Locate the cell with the specified text and output its [X, Y] center coordinate. 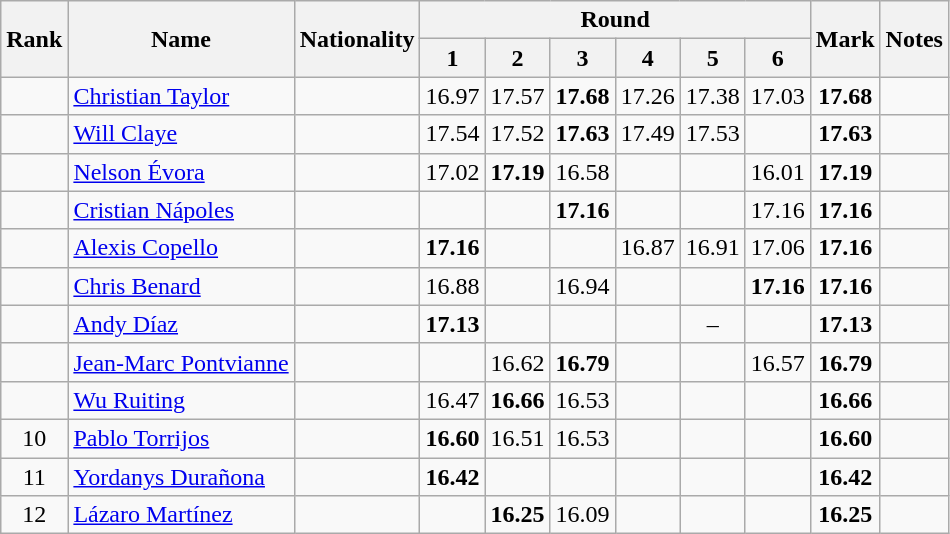
17.53 [712, 134]
Jean-Marc Pontvianne [181, 362]
16.91 [712, 248]
6 [778, 58]
17.49 [648, 134]
Round [615, 20]
16.94 [582, 286]
11 [34, 477]
16.01 [778, 172]
Christian Taylor [181, 96]
16.58 [582, 172]
Nationality [357, 39]
Alexis Copello [181, 248]
Cristian Nápoles [181, 210]
Andy Díaz [181, 324]
16.09 [582, 515]
12 [34, 515]
17.52 [518, 134]
Mark [845, 39]
Pablo Torrijos [181, 438]
5 [712, 58]
Yordanys Durañona [181, 477]
17.38 [712, 96]
10 [34, 438]
– [712, 324]
16.57 [778, 362]
17.57 [518, 96]
16.97 [452, 96]
Notes [914, 39]
16.62 [518, 362]
16.87 [648, 248]
17.54 [452, 134]
17.06 [778, 248]
Name [181, 39]
16.47 [452, 400]
17.03 [778, 96]
1 [452, 58]
Wu Ruiting [181, 400]
Will Claye [181, 134]
17.02 [452, 172]
Chris Benard [181, 286]
Rank [34, 39]
Lázaro Martínez [181, 515]
16.51 [518, 438]
3 [582, 58]
2 [518, 58]
4 [648, 58]
17.26 [648, 96]
Nelson Évora [181, 172]
16.88 [452, 286]
